Scan for the cell matching the given text and deliver its [X, Y] coordinate at center. 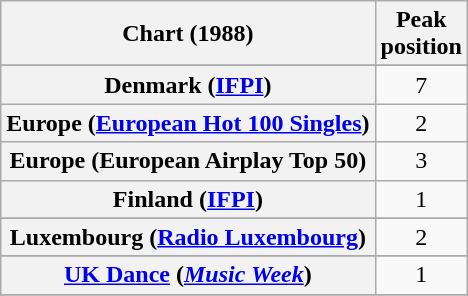
Chart (1988) [188, 34]
Europe (European Hot 100 Singles) [188, 123]
Denmark (IFPI) [188, 85]
Europe (European Airplay Top 50) [188, 161]
Peakposition [421, 34]
3 [421, 161]
Luxembourg (Radio Luxembourg) [188, 237]
Finland (IFPI) [188, 199]
7 [421, 85]
UK Dance (Music Week) [188, 275]
